Scan for the cell matching the given text and deliver its [X, Y] coordinate at center. 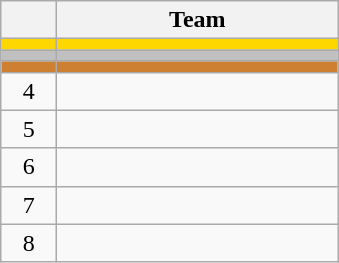
6 [29, 167]
7 [29, 205]
4 [29, 91]
Team [198, 20]
5 [29, 129]
8 [29, 243]
